Return (x, y) of the center of cell containing provided text 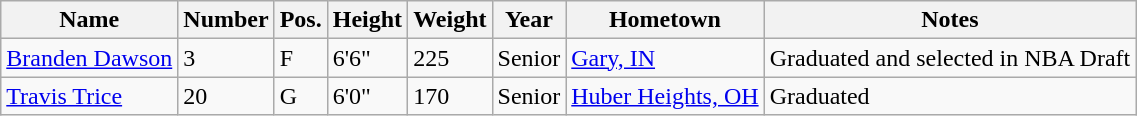
170 (450, 96)
Notes (950, 20)
Number (226, 20)
Travis Trice (90, 96)
6'6" (367, 58)
Graduated and selected in NBA Draft (950, 58)
Branden Dawson (90, 58)
20 (226, 96)
Year (529, 20)
Hometown (665, 20)
Huber Heights, OH (665, 96)
225 (450, 58)
Gary, IN (665, 58)
Pos. (300, 20)
6'0" (367, 96)
Graduated (950, 96)
Name (90, 20)
3 (226, 58)
G (300, 96)
Weight (450, 20)
Height (367, 20)
F (300, 58)
